Identify which cell holds the provided text, then report its (x, y) central coordinate. 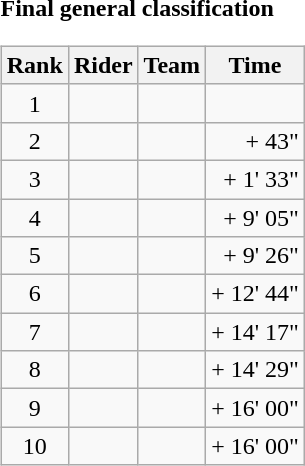
8 (34, 370)
2 (34, 141)
5 (34, 256)
+ 12' 44" (256, 294)
+ 9' 05" (256, 217)
+ 14' 29" (256, 370)
9 (34, 408)
Rider (103, 65)
1 (34, 103)
6 (34, 294)
+ 14' 17" (256, 332)
Team (172, 65)
+ 43" (256, 141)
Time (256, 65)
3 (34, 179)
4 (34, 217)
7 (34, 332)
+ 9' 26" (256, 256)
Rank (34, 65)
10 (34, 446)
+ 1' 33" (256, 179)
